Search for the cell housing the specified text and yield its (X, Y) center coordinate. 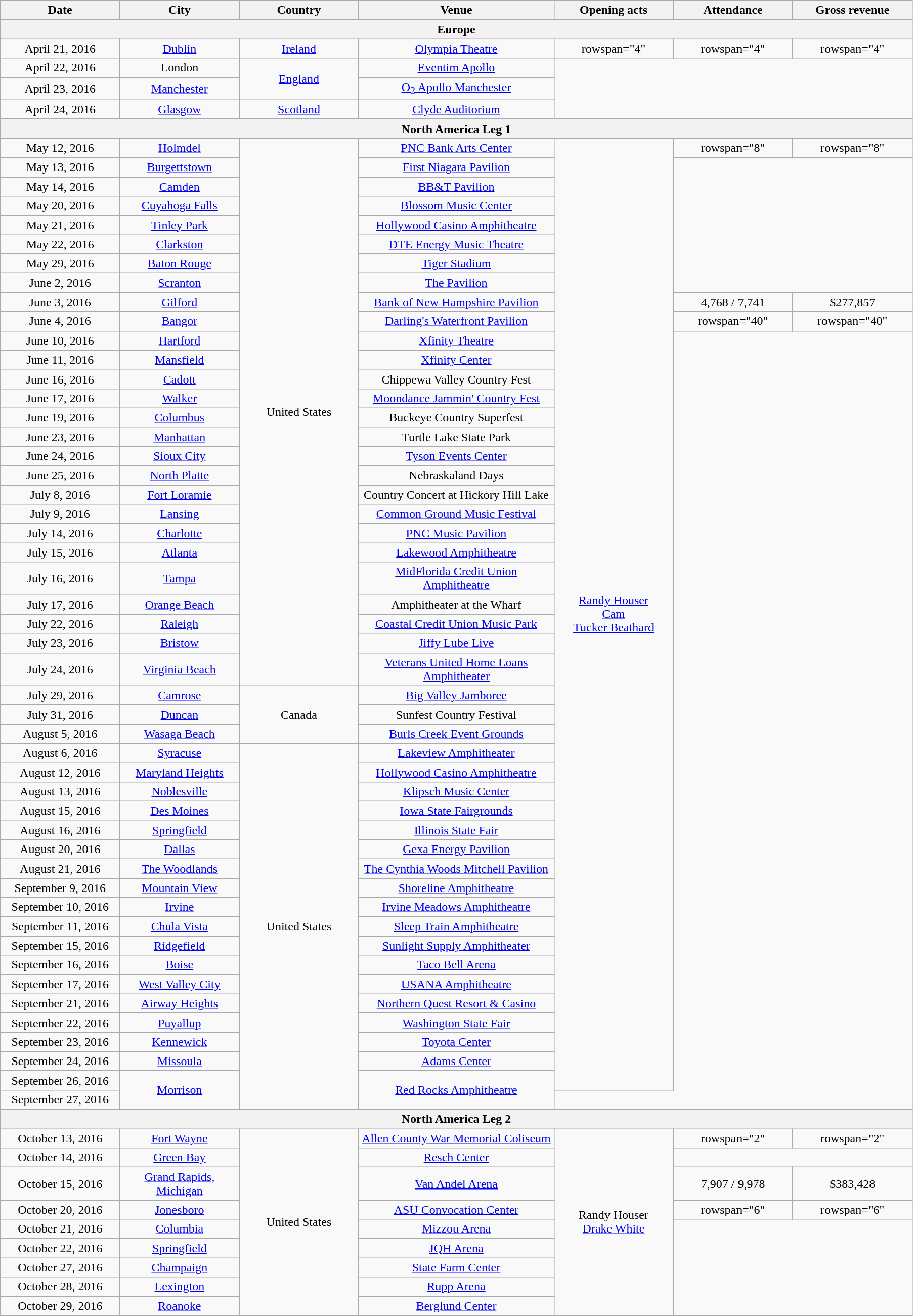
October 28, 2016 (60, 1287)
Buckeye Country Superfest (456, 417)
Dublin (180, 49)
Fort Loramie (180, 495)
PNC Bank Arts Center (456, 148)
The Woodlands (180, 869)
Duncan (180, 714)
Chula Vista (180, 926)
Sunlight Supply Amphitheater (456, 946)
Berglund Center (456, 1306)
September 15, 2016 (60, 946)
September 11, 2016 (60, 926)
September 22, 2016 (60, 1023)
Bristow (180, 643)
Cadott (180, 379)
Cuyahoga Falls (180, 206)
Tiger Stadium (456, 264)
The Pavilion (456, 283)
Tampa (180, 579)
May 20, 2016 (60, 206)
May 21, 2016 (60, 225)
Missoula (180, 1061)
Washington State Fair (456, 1023)
June 2, 2016 (60, 283)
Des Moines (180, 811)
Country Concert at Hickory Hill Lake (456, 495)
Maryland Heights (180, 772)
September 16, 2016 (60, 965)
Van Andel Arena (456, 1184)
Lakewood Amphitheatre (456, 553)
City (180, 10)
Dallas (180, 850)
October 29, 2016 (60, 1306)
August 12, 2016 (60, 772)
North America Leg 1 (456, 129)
Virginia Beach (180, 669)
August 21, 2016 (60, 869)
July 23, 2016 (60, 643)
DTE Energy Music Theatre (456, 244)
September 24, 2016 (60, 1061)
October 21, 2016 (60, 1229)
April 22, 2016 (60, 68)
July 9, 2016 (60, 514)
Manchester (180, 89)
First Niagara Pavilion (456, 167)
Glasgow (180, 109)
October 14, 2016 (60, 1158)
June 10, 2016 (60, 341)
Bank of New Hampshire Pavilion (456, 302)
Shoreline Amphitheatre (456, 888)
Sioux City (180, 456)
Canada (299, 714)
Airway Heights (180, 1003)
O2 Apollo Manchester (456, 89)
Opening acts (614, 10)
Adams Center (456, 1061)
Chippewa Valley Country Fest (456, 379)
Scotland (299, 109)
Holmdel (180, 148)
Burgettstown (180, 167)
May 13, 2016 (60, 167)
Lexington (180, 1287)
May 12, 2016 (60, 148)
Resch Center (456, 1158)
April 24, 2016 (60, 109)
July 16, 2016 (60, 579)
June 3, 2016 (60, 302)
July 14, 2016 (60, 533)
England (299, 79)
Boise (180, 965)
Attendance (733, 10)
Big Valley Jamboree (456, 695)
Walker (180, 398)
Grand Rapids, Michigan (180, 1184)
Irvine Meadows Amphitheatre (456, 907)
Turtle Lake State Park (456, 437)
Columbus (180, 417)
July 22, 2016 (60, 624)
Puyallup (180, 1023)
Iowa State Fairgrounds (456, 811)
June 25, 2016 (60, 476)
September 17, 2016 (60, 984)
Common Ground Music Festival (456, 514)
August 5, 2016 (60, 734)
Sleep Train Amphitheatre (456, 926)
Tinley Park (180, 225)
Jonesboro (180, 1210)
Xfinity Theatre (456, 341)
Olympia Theatre (456, 49)
Illinois State Fair (456, 830)
July 31, 2016 (60, 714)
Noblesville (180, 791)
Mizzou Arena (456, 1229)
June 24, 2016 (60, 456)
The Cynthia Woods Mitchell Pavilion (456, 869)
Wasaga Beach (180, 734)
July 24, 2016 (60, 669)
September 27, 2016 (60, 1099)
Roanoke (180, 1306)
ASU Convocation Center (456, 1210)
Blossom Music Center (456, 206)
Green Bay (180, 1158)
Clarkston (180, 244)
Bangor (180, 321)
May 29, 2016 (60, 264)
USANA Amphitheatre (456, 984)
Raleigh (180, 624)
Rupp Arena (456, 1287)
Lansing (180, 514)
August 13, 2016 (60, 791)
Randy HouserDrake White (614, 1222)
July 15, 2016 (60, 553)
Taco Bell Arena (456, 965)
Champaign (180, 1267)
September 26, 2016 (60, 1080)
Ridgefield (180, 946)
June 4, 2016 (60, 321)
June 16, 2016 (60, 379)
Randy HouserCamTucker Beathard (614, 614)
July 8, 2016 (60, 495)
Irvine (180, 907)
Columbia (180, 1229)
Fort Wayne (180, 1138)
Eventim Apollo (456, 68)
4,768 / 7,741 (733, 302)
JQH Arena (456, 1248)
State Farm Center (456, 1267)
North America Leg 2 (456, 1119)
Baton Rouge (180, 264)
Venue (456, 10)
Kennewick (180, 1042)
Toyota Center (456, 1042)
Scranton (180, 283)
Ireland (299, 49)
Klipsch Music Center (456, 791)
September 21, 2016 (60, 1003)
Tyson Events Center (456, 456)
October 15, 2016 (60, 1184)
May 22, 2016 (60, 244)
Xfinity Center (456, 360)
September 9, 2016 (60, 888)
July 17, 2016 (60, 605)
Manhattan (180, 437)
Mountain View (180, 888)
7,907 / 9,978 (733, 1184)
Nebraskaland Days (456, 476)
August 6, 2016 (60, 753)
Orange Beach (180, 605)
April 21, 2016 (60, 49)
Lakeview Amphitheater (456, 753)
Date (60, 10)
$383,428 (852, 1184)
September 23, 2016 (60, 1042)
Atlanta (180, 553)
Veterans United Home Loans Amphitheater (456, 669)
Sunfest Country Festival (456, 714)
PNC Music Pavilion (456, 533)
Moondance Jammin' Country Fest (456, 398)
Northern Quest Resort & Casino (456, 1003)
North Platte (180, 476)
April 23, 2016 (60, 89)
Gross revenue (852, 10)
West Valley City (180, 984)
September 10, 2016 (60, 907)
$277,857 (852, 302)
October 22, 2016 (60, 1248)
July 29, 2016 (60, 695)
Clyde Auditorium (456, 109)
October 27, 2016 (60, 1267)
Syracuse (180, 753)
Jiffy Lube Live (456, 643)
Charlotte (180, 533)
Coastal Credit Union Music Park (456, 624)
Mansfield (180, 360)
Gilford (180, 302)
Morrison (180, 1090)
Allen County War Memorial Coliseum (456, 1138)
MidFlorida Credit Union Amphitheatre (456, 579)
May 14, 2016 (60, 187)
October 13, 2016 (60, 1138)
June 17, 2016 (60, 398)
Gexa Energy Pavilion (456, 850)
Camrose (180, 695)
August 15, 2016 (60, 811)
London (180, 68)
June 23, 2016 (60, 437)
BB&T Pavilion (456, 187)
October 20, 2016 (60, 1210)
Country (299, 10)
June 11, 2016 (60, 360)
Darling's Waterfront Pavilion (456, 321)
Europe (456, 29)
Camden (180, 187)
Amphitheater at the Wharf (456, 605)
August 20, 2016 (60, 850)
Hartford (180, 341)
Red Rocks Amphitheatre (456, 1090)
June 19, 2016 (60, 417)
August 16, 2016 (60, 830)
Burls Creek Event Grounds (456, 734)
